Return the [x, y] coordinate for the center point of the cell that contains the specified text.  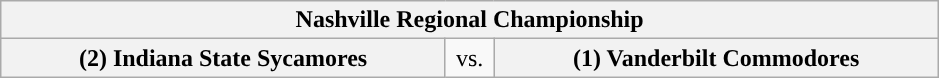
(1) Vanderbilt Commodores [716, 58]
vs. [470, 58]
Nashville Regional Championship [470, 20]
(2) Indiana State Sycamores [224, 58]
